Capture the cell that displays the provided text and extract its [x, y] central coordinate. 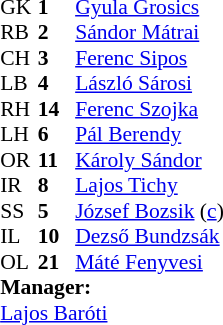
2 [57, 33]
IR [19, 185]
5 [57, 211]
3 [57, 58]
SS [19, 211]
4 [57, 83]
21 [57, 262]
RB [19, 33]
LB [19, 83]
6 [57, 135]
LH [19, 135]
OR [19, 160]
10 [57, 237]
RH [19, 109]
IL [19, 237]
OL [19, 262]
14 [57, 109]
CH [19, 58]
11 [57, 160]
8 [57, 185]
